For the text-containing cell, return its midpoint in (x, y) coordinate format. 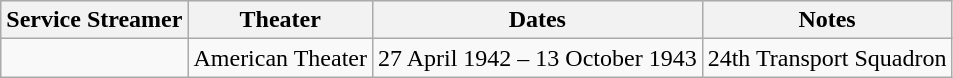
Notes (827, 20)
27 April 1942 – 13 October 1943 (537, 58)
24th Transport Squadron (827, 58)
Dates (537, 20)
American Theater (280, 58)
Theater (280, 20)
Service Streamer (94, 20)
